Return the [X, Y] coordinate for the center point of the cell that contains the specified text.  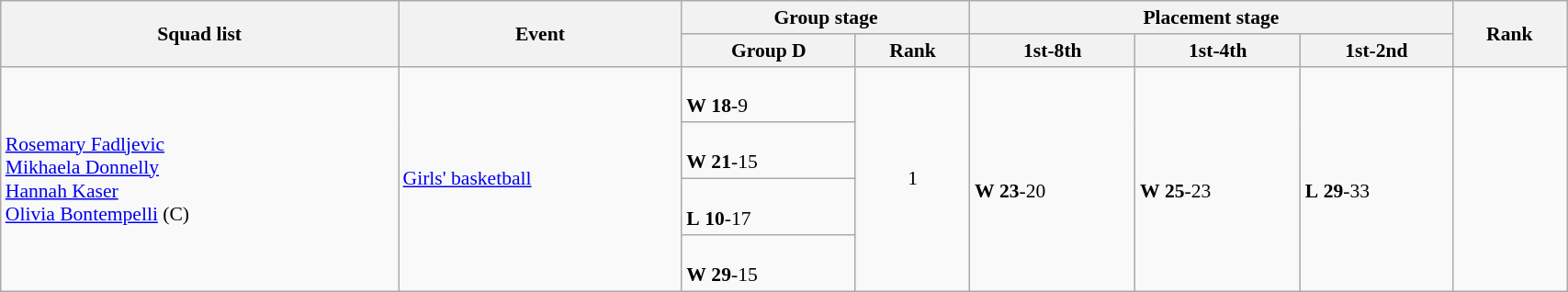
1st-2nd [1376, 51]
1 [913, 178]
W 18-9 [768, 94]
W 23-20 [1053, 178]
Girls' basketball [540, 178]
L 29-33 [1376, 178]
W 21-15 [768, 151]
Group stage [826, 17]
Event [540, 33]
Squad list [200, 33]
1st-4th [1218, 51]
Group D [768, 51]
Placement stage [1211, 17]
L 10-17 [768, 208]
Rosemary FadljevicMikhaela DonnellyHannah KaserOlivia Bontempelli (C) [200, 178]
W 29-15 [768, 263]
1st-8th [1053, 51]
W 25-23 [1218, 178]
